Capture the cell that displays the provided text and extract its (x, y) central coordinate. 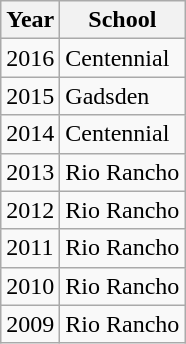
Gadsden (122, 96)
2014 (30, 134)
2016 (30, 58)
2010 (30, 286)
2015 (30, 96)
2011 (30, 248)
2009 (30, 324)
2013 (30, 172)
2012 (30, 210)
Year (30, 20)
School (122, 20)
